Scan for the cell matching the given text and deliver its [x, y] coordinate at center. 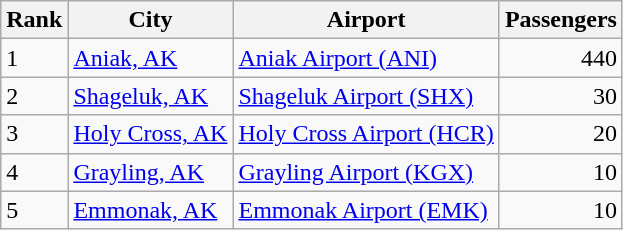
20 [560, 134]
Shageluk Airport (SHX) [366, 96]
Airport [366, 20]
3 [34, 134]
4 [34, 172]
440 [560, 58]
Rank [34, 20]
Emmonak, AK [150, 210]
City [150, 20]
1 [34, 58]
Holy Cross, AK [150, 134]
Holy Cross Airport (HCR) [366, 134]
Grayling, AK [150, 172]
30 [560, 96]
Shageluk, AK [150, 96]
2 [34, 96]
Emmonak Airport (EMK) [366, 210]
Aniak, AK [150, 58]
Passengers [560, 20]
Aniak Airport (ANI) [366, 58]
Grayling Airport (KGX) [366, 172]
5 [34, 210]
